Identify which cell holds the provided text, then report its (x, y) central coordinate. 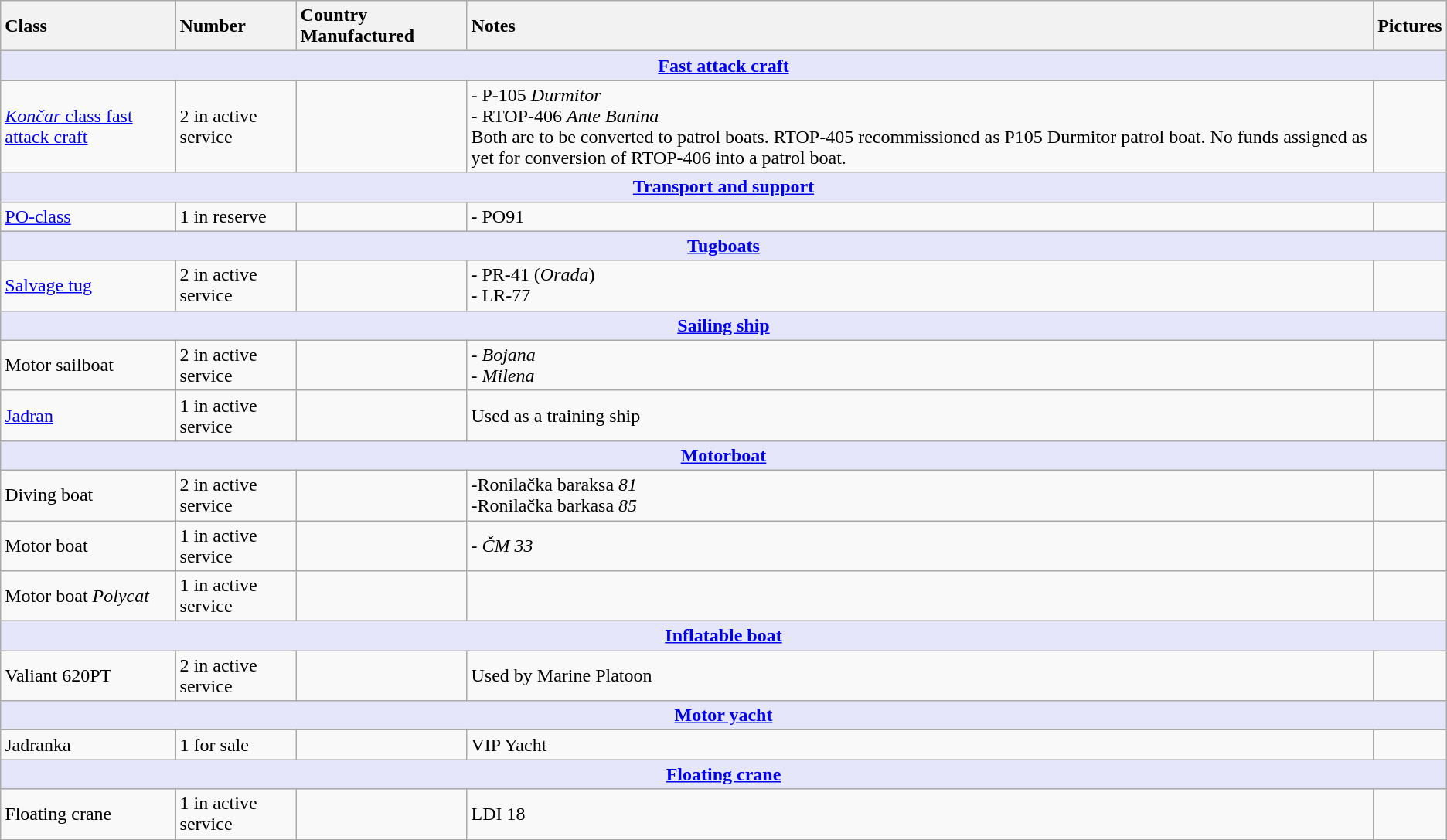
Notes (920, 26)
Valiant 620PT (88, 675)
- ČM 33 (920, 546)
Motor yacht (723, 716)
Sailing ship (723, 325)
Transport and support (723, 187)
Pictures (1410, 26)
- Bojana- Milena (920, 365)
-Ronilačka baraksa 81-Ronilačka barkasa 85 (920, 495)
Diving boat (88, 495)
Fast attack craft (723, 66)
Used as a training ship (920, 416)
Motor sailboat (88, 365)
Motor boat (88, 546)
Class (88, 26)
- PR-41 (Orada)- LR-77 (920, 286)
Inflatable boat (723, 636)
1 in reserve (236, 216)
Končar class fast attack craft (88, 127)
PO-class (88, 216)
Tugboats (723, 246)
Salvage tug (88, 286)
Used by Marine Platoon (920, 675)
Motorboat (723, 455)
Number (236, 26)
1 for sale (236, 745)
Motor boat Polycat (88, 597)
LDI 18 (920, 814)
VIP Yacht (920, 745)
Jadranka (88, 745)
- PO91 (920, 216)
Jadran (88, 416)
Country Manufactured (382, 26)
